Provide the [x, y] coordinate of the cell's center where the given text is located.  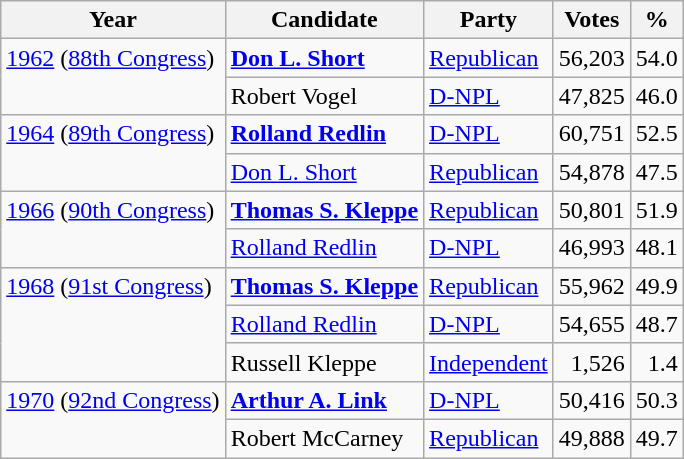
51.9 [656, 210]
50,801 [592, 210]
54,878 [592, 172]
55,962 [592, 286]
48.7 [656, 324]
52.5 [656, 134]
Year [113, 20]
Russell Kleppe [324, 362]
56,203 [592, 58]
Independent [489, 362]
Robert McCarney [324, 438]
46,993 [592, 248]
Candidate [324, 20]
48.1 [656, 248]
60,751 [592, 134]
Votes [592, 20]
Arthur A. Link [324, 400]
49.9 [656, 286]
1,526 [592, 362]
Robert Vogel [324, 96]
Party [489, 20]
54.0 [656, 58]
46.0 [656, 96]
% [656, 20]
1.4 [656, 362]
50.3 [656, 400]
54,655 [592, 324]
47.5 [656, 172]
47,825 [592, 96]
1966 (90th Congress) [113, 229]
50,416 [592, 400]
49,888 [592, 438]
1970 (92nd Congress) [113, 419]
1964 (89th Congress) [113, 153]
1962 (88th Congress) [113, 77]
49.7 [656, 438]
1968 (91st Congress) [113, 324]
